Detect which cell encompasses the target text, then output its (x, y) center coordinate. 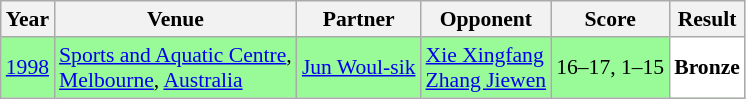
Result (707, 19)
1998 (28, 68)
Score (610, 19)
Xie Xingfang Zhang Jiewen (486, 68)
16–17, 1–15 (610, 68)
Sports and Aquatic Centre,Melbourne, Australia (176, 68)
Year (28, 19)
Bronze (707, 68)
Opponent (486, 19)
Venue (176, 19)
Jun Woul-sik (359, 68)
Partner (359, 19)
